For the text-containing cell, return its midpoint in (x, y) coordinate format. 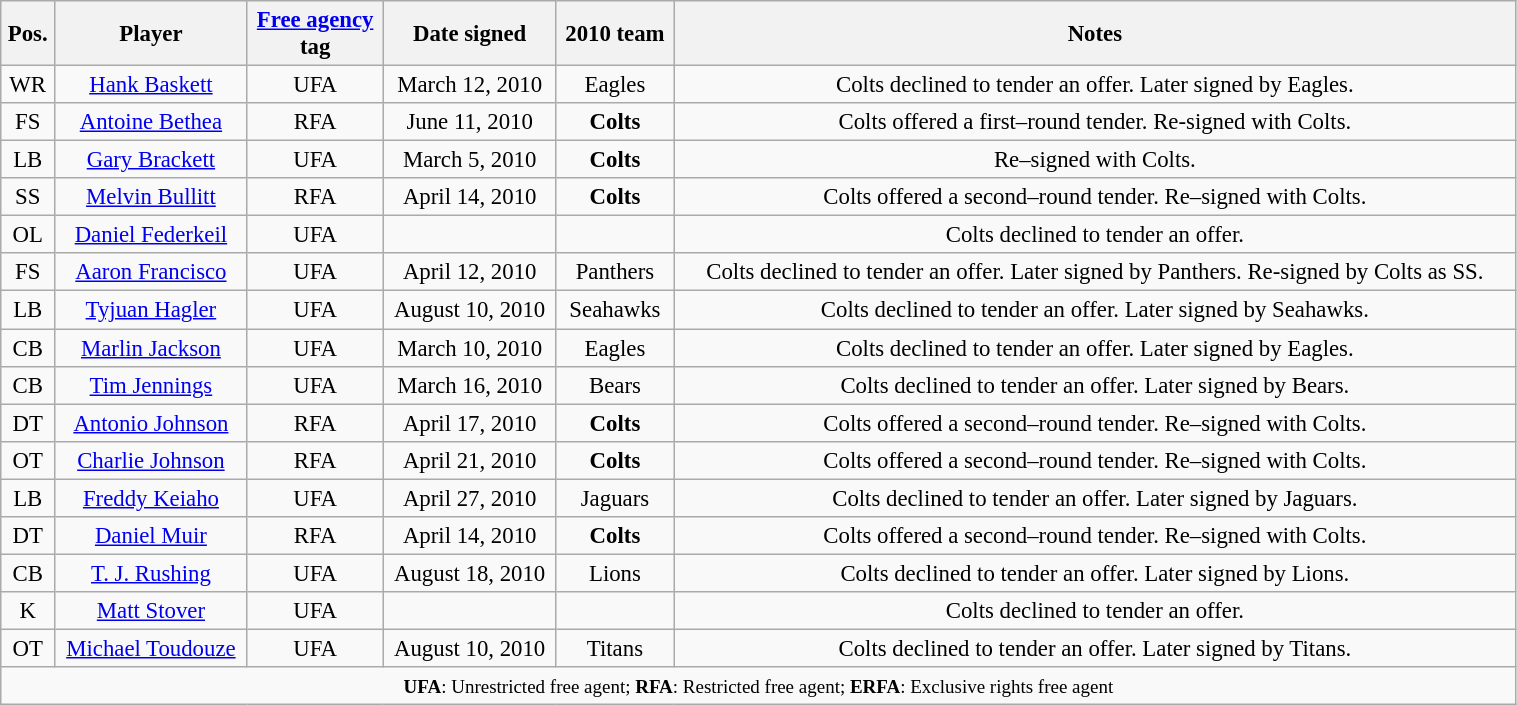
Antonio Johnson (151, 423)
June 11, 2010 (470, 122)
Colts declined to tender an offer. Later signed by Seahawks. (1095, 310)
August 18, 2010 (470, 573)
Colts declined to tender an offer. Later signed by Bears. (1095, 385)
Aaron Francisco (151, 273)
Matt Stover (151, 611)
Jaguars (615, 498)
T. J. Rushing (151, 573)
Charlie Johnson (151, 460)
Michael Toudouze (151, 648)
Titans (615, 648)
Colts declined to tender an offer. Later signed by Lions. (1095, 573)
Freddy Keiaho (151, 498)
Hank Baskett (151, 85)
March 10, 2010 (470, 348)
April 27, 2010 (470, 498)
Daniel Federkeil (151, 235)
Melvin Bullitt (151, 197)
K (28, 611)
April 17, 2010 (470, 423)
Colts offered a first–round tender. Re-signed with Colts. (1095, 122)
Colts declined to tender an offer. Later signed by Jaguars. (1095, 498)
March 5, 2010 (470, 160)
Gary Brackett (151, 160)
Daniel Muir (151, 536)
Date signed (470, 34)
March 16, 2010 (470, 385)
Tyjuan Hagler (151, 310)
Notes (1095, 34)
Colts declined to tender an offer. Later signed by Panthers. Re-signed by Colts as SS. (1095, 273)
Lions (615, 573)
UFA: Unrestricted free agent; RFA: Restricted free agent; ERFA: Exclusive rights free agent (758, 686)
March 12, 2010 (470, 85)
Panthers (615, 273)
WR (28, 85)
SS (28, 197)
Free agencytag (315, 34)
Tim Jennings (151, 385)
Re–signed with Colts. (1095, 160)
Bears (615, 385)
OL (28, 235)
Colts declined to tender an offer. Later signed by Titans. (1095, 648)
2010 team (615, 34)
April 21, 2010 (470, 460)
Antoine Bethea (151, 122)
Pos. (28, 34)
Seahawks (615, 310)
April 12, 2010 (470, 273)
Player (151, 34)
Marlin Jackson (151, 348)
